Extract the [X, Y] coordinate from the center of the cell holding the provided text.  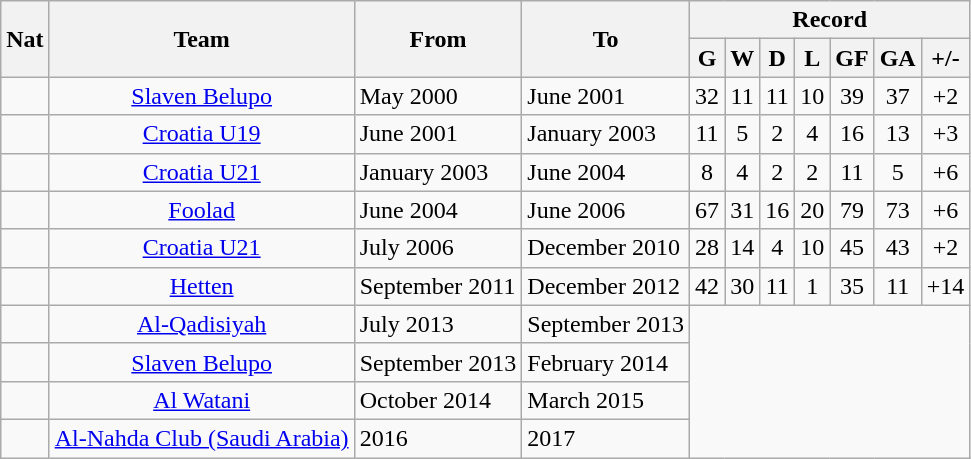
June 2006 [606, 210]
October 2014 [438, 400]
2017 [606, 438]
February 2014 [606, 362]
Team [202, 39]
1 [812, 286]
March 2015 [606, 400]
Foolad [202, 210]
Al-Qadisiyah [202, 324]
79 [852, 210]
45 [852, 248]
28 [708, 248]
39 [852, 96]
67 [708, 210]
December 2010 [606, 248]
L [812, 58]
Al-Nahda Club (Saudi Arabia) [202, 438]
43 [898, 248]
37 [898, 96]
20 [812, 210]
35 [852, 286]
September 2011 [438, 286]
Hetten [202, 286]
W [742, 58]
Record [830, 20]
31 [742, 210]
GA [898, 58]
G [708, 58]
30 [742, 286]
+14 [946, 286]
73 [898, 210]
From [438, 39]
July 2013 [438, 324]
GF [852, 58]
14 [742, 248]
+3 [946, 134]
32 [708, 96]
July 2006 [438, 248]
May 2000 [438, 96]
To [606, 39]
Croatia U19 [202, 134]
2016 [438, 438]
December 2012 [606, 286]
42 [708, 286]
Nat [25, 39]
D [778, 58]
13 [898, 134]
Al Watani [202, 400]
8 [708, 172]
+/- [946, 58]
